Find where the given text appears and provide that cell's center as [x, y] coordinate. 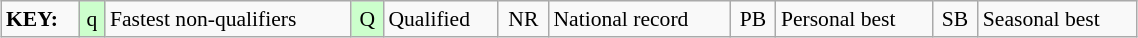
SB [955, 19]
Personal best [854, 19]
Seasonal best [1058, 19]
q [92, 19]
Q [367, 19]
Fastest non-qualifiers [228, 19]
NR [523, 19]
National record [639, 19]
PB [753, 19]
KEY: [40, 19]
Qualified [440, 19]
